Locate the cell with the specified text and output its [X, Y] center coordinate. 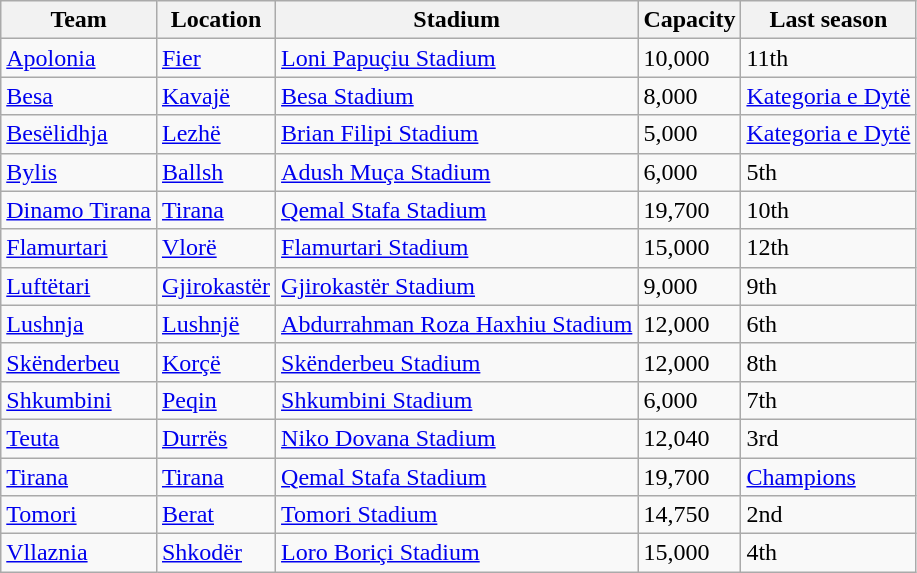
Ballsh [216, 172]
12,040 [690, 438]
Flamurtari [79, 248]
Tomori [79, 515]
Apolonia [79, 58]
Lushnjë [216, 324]
Luftëtari [79, 286]
Niko Dovana Stadium [457, 438]
Lushnja [79, 324]
3rd [828, 438]
8th [828, 362]
Adush Muça Stadium [457, 172]
Fier [216, 58]
Team [79, 20]
Korçë [216, 362]
Brian Filipi Stadium [457, 134]
5,000 [690, 134]
12th [828, 248]
2nd [828, 515]
7th [828, 400]
Besëlidhja [79, 134]
Tomori Stadium [457, 515]
Shkumbini [79, 400]
10th [828, 210]
Peqin [216, 400]
Flamurtari Stadium [457, 248]
Stadium [457, 20]
6th [828, 324]
10,000 [690, 58]
8,000 [690, 96]
9th [828, 286]
4th [828, 553]
Loro Boriçi Stadium [457, 553]
Gjirokastër [216, 286]
Vllaznia [79, 553]
11th [828, 58]
Kavajë [216, 96]
Gjirokastër Stadium [457, 286]
Last season [828, 20]
5th [828, 172]
Skënderbeu Stadium [457, 362]
Skënderbeu [79, 362]
Shkumbini Stadium [457, 400]
Champions [828, 477]
Durrës [216, 438]
Location [216, 20]
Loni Papuçiu Stadium [457, 58]
Abdurrahman Roza Haxhiu Stadium [457, 324]
Berat [216, 515]
Bylis [79, 172]
14,750 [690, 515]
Dinamo Tirana [79, 210]
Capacity [690, 20]
Teuta [79, 438]
Besa [79, 96]
Shkodër [216, 553]
Vlorë [216, 248]
Besa Stadium [457, 96]
9,000 [690, 286]
Lezhë [216, 134]
